Detect which cell encompasses the target text, then output its [X, Y] center coordinate. 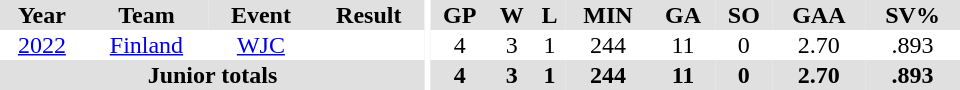
SV% [912, 15]
Junior totals [212, 75]
WJC [260, 45]
MIN [608, 15]
Team [146, 15]
Event [260, 15]
L [550, 15]
2022 [42, 45]
W [511, 15]
SO [744, 15]
Finland [146, 45]
Result [369, 15]
GAA [820, 15]
Year [42, 15]
GA [683, 15]
GP [460, 15]
